From the cell containing the given text, extract its center point as (X, Y) coordinate. 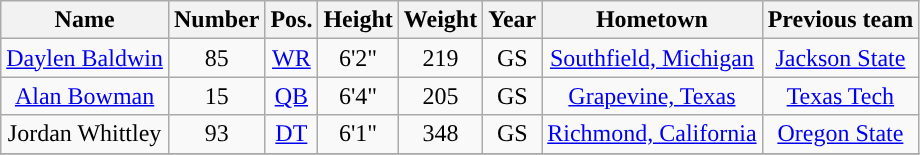
Pos. (292, 20)
Oregon State (840, 134)
Previous team (840, 20)
Number (216, 20)
DT (292, 134)
85 (216, 58)
Grapevine, Texas (652, 96)
6'2" (358, 58)
Jackson State (840, 58)
Jordan Whittley (85, 134)
6'4" (358, 96)
348 (440, 134)
Weight (440, 20)
WR (292, 58)
93 (216, 134)
Southfield, Michigan (652, 58)
219 (440, 58)
Daylen Baldwin (85, 58)
Height (358, 20)
Name (85, 20)
205 (440, 96)
15 (216, 96)
QB (292, 96)
6'1" (358, 134)
Alan Bowman (85, 96)
Richmond, California (652, 134)
Year (512, 20)
Texas Tech (840, 96)
Hometown (652, 20)
